Provide the [x, y] coordinate of the cell's center where the given text is located.  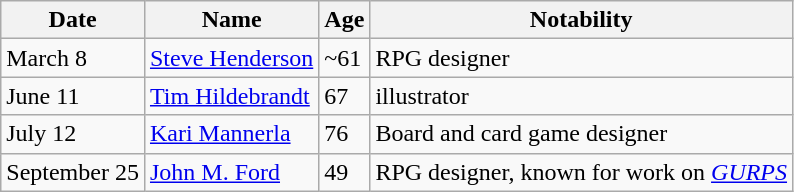
March 8 [73, 58]
76 [344, 134]
Board and card game designer [582, 134]
Date [73, 20]
Age [344, 20]
John M. Ford [231, 172]
Kari Mannerla [231, 134]
RPG designer, known for work on GURPS [582, 172]
67 [344, 96]
Steve Henderson [231, 58]
September 25 [73, 172]
June 11 [73, 96]
Name [231, 20]
RPG designer [582, 58]
July 12 [73, 134]
49 [344, 172]
Notability [582, 20]
~61 [344, 58]
illustrator [582, 96]
Tim Hildebrandt [231, 96]
